Return (x, y) of the center of cell containing provided text 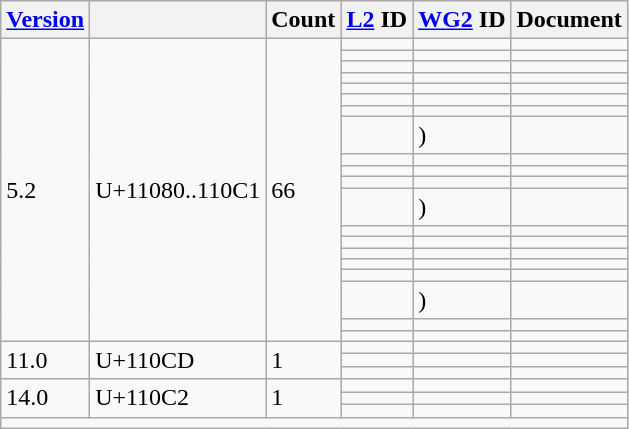
WG2 ID (462, 20)
U+110C2 (178, 398)
L2 ID (377, 20)
Count (304, 20)
66 (304, 190)
U+110CD (178, 360)
5.2 (46, 190)
Version (46, 20)
11.0 (46, 360)
Document (569, 20)
14.0 (46, 398)
U+11080..110C1 (178, 190)
